Extract the (x, y) coordinate from the center of the cell holding the provided text.  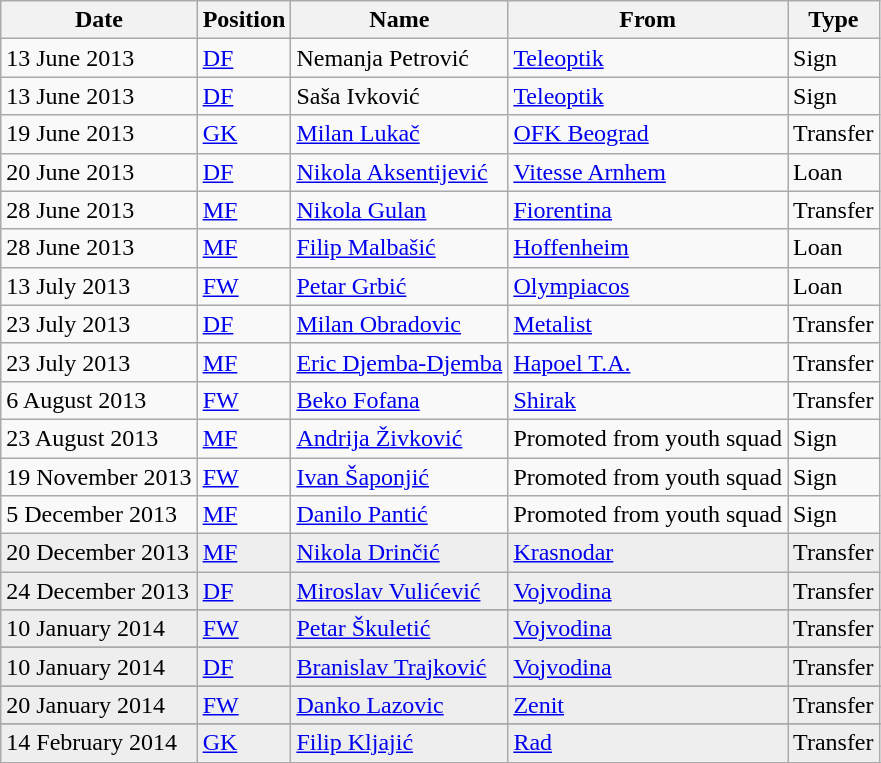
Danilo Pantić (400, 515)
Type (834, 20)
Ivan Šaponjić (400, 477)
6 August 2013 (99, 400)
19 November 2013 (99, 477)
Date (99, 20)
Fiorentina (648, 210)
Milan Obradovic (400, 324)
20 December 2013 (99, 553)
20 June 2013 (99, 172)
From (648, 20)
OFK Beograd (648, 134)
Zenit (648, 705)
Olympiacos (648, 286)
Rad (648, 743)
14 February 2014 (99, 743)
Beko Fofana (400, 400)
Position (244, 20)
Milan Lukač (400, 134)
Filip Kljajić (400, 743)
Krasnodar (648, 553)
Petar Škuletić (400, 629)
19 June 2013 (99, 134)
Nemanja Petrović (400, 58)
Branislav Trajković (400, 667)
Nikola Gulan (400, 210)
20 January 2014 (99, 705)
Vitesse Arnhem (648, 172)
Shirak (648, 400)
Eric Djemba-Djemba (400, 362)
13 July 2013 (99, 286)
23 August 2013 (99, 438)
Nikola Aksentijević (400, 172)
5 December 2013 (99, 515)
Andrija Živković (400, 438)
Filip Malbašić (400, 248)
Danko Lazovic (400, 705)
Hapoel T.A. (648, 362)
Petar Grbić (400, 286)
Name (400, 20)
Metalist (648, 324)
24 December 2013 (99, 591)
Saša Ivković (400, 96)
Nikola Drinčić (400, 553)
Hoffenheim (648, 248)
Miroslav Vulićević (400, 591)
